Provide the [X, Y] coordinate of the cell's center where the given text is located.  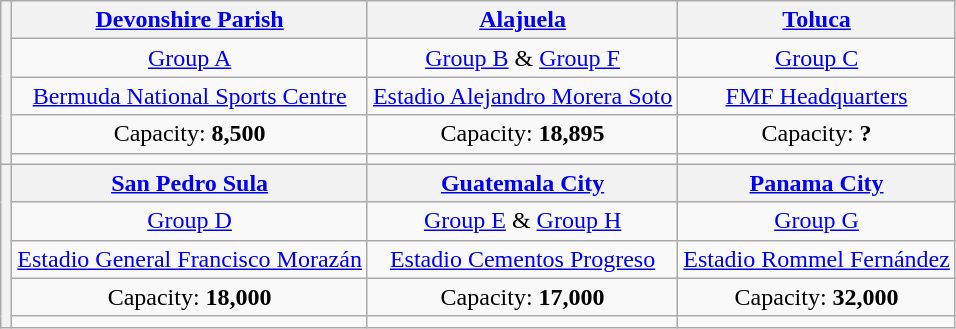
Group G [817, 221]
Devonshire Parish [190, 20]
Bermuda National Sports Centre [190, 96]
Guatemala City [522, 183]
Panama City [817, 183]
Estadio Rommel Fernández [817, 259]
Group C [817, 58]
Estadio Cementos Progreso [522, 259]
Capacity: 32,000 [817, 297]
FMF Headquarters [817, 96]
Capacity: 8,500 [190, 134]
Capacity: 17,000 [522, 297]
Toluca [817, 20]
Capacity: 18,000 [190, 297]
Estadio General Francisco Morazán [190, 259]
Capacity: 18,895 [522, 134]
Alajuela [522, 20]
Group A [190, 58]
Group E & Group H [522, 221]
Estadio Alejandro Morera Soto [522, 96]
San Pedro Sula [190, 183]
Group D [190, 221]
Capacity: ? [817, 134]
Group B & Group F [522, 58]
